Identify which cell holds the provided text, then report its (x, y) central coordinate. 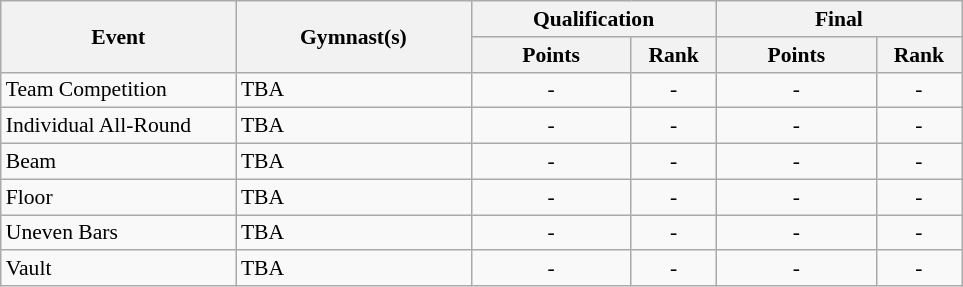
Team Competition (118, 90)
Qualification (594, 19)
Beam (118, 162)
Uneven Bars (118, 233)
Floor (118, 197)
Individual All-Round (118, 126)
Final (838, 19)
Gymnast(s) (354, 36)
Event (118, 36)
Vault (118, 269)
